Provide the [x, y] coordinate of the cell's center where the given text is located.  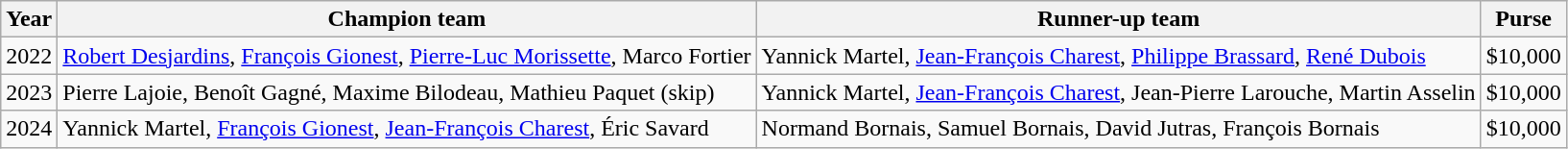
Yannick Martel, Jean-François Charest, Philippe Brassard, René Dubois [1119, 56]
Pierre Lajoie, Benoît Gagné, Maxime Bilodeau, Mathieu Paquet (skip) [407, 92]
2022 [29, 56]
Champion team [407, 19]
2024 [29, 129]
Purse [1524, 19]
Yannick Martel, François Gionest, Jean-François Charest, Éric Savard [407, 129]
Runner-up team [1119, 19]
2023 [29, 92]
Normand Bornais, Samuel Bornais, David Jutras, François Bornais [1119, 129]
Yannick Martel, Jean-François Charest, Jean-Pierre Larouche, Martin Asselin [1119, 92]
Year [29, 19]
Robert Desjardins, François Gionest, Pierre-Luc Morissette, Marco Fortier [407, 56]
